For the text-containing cell, return its midpoint in (x, y) coordinate format. 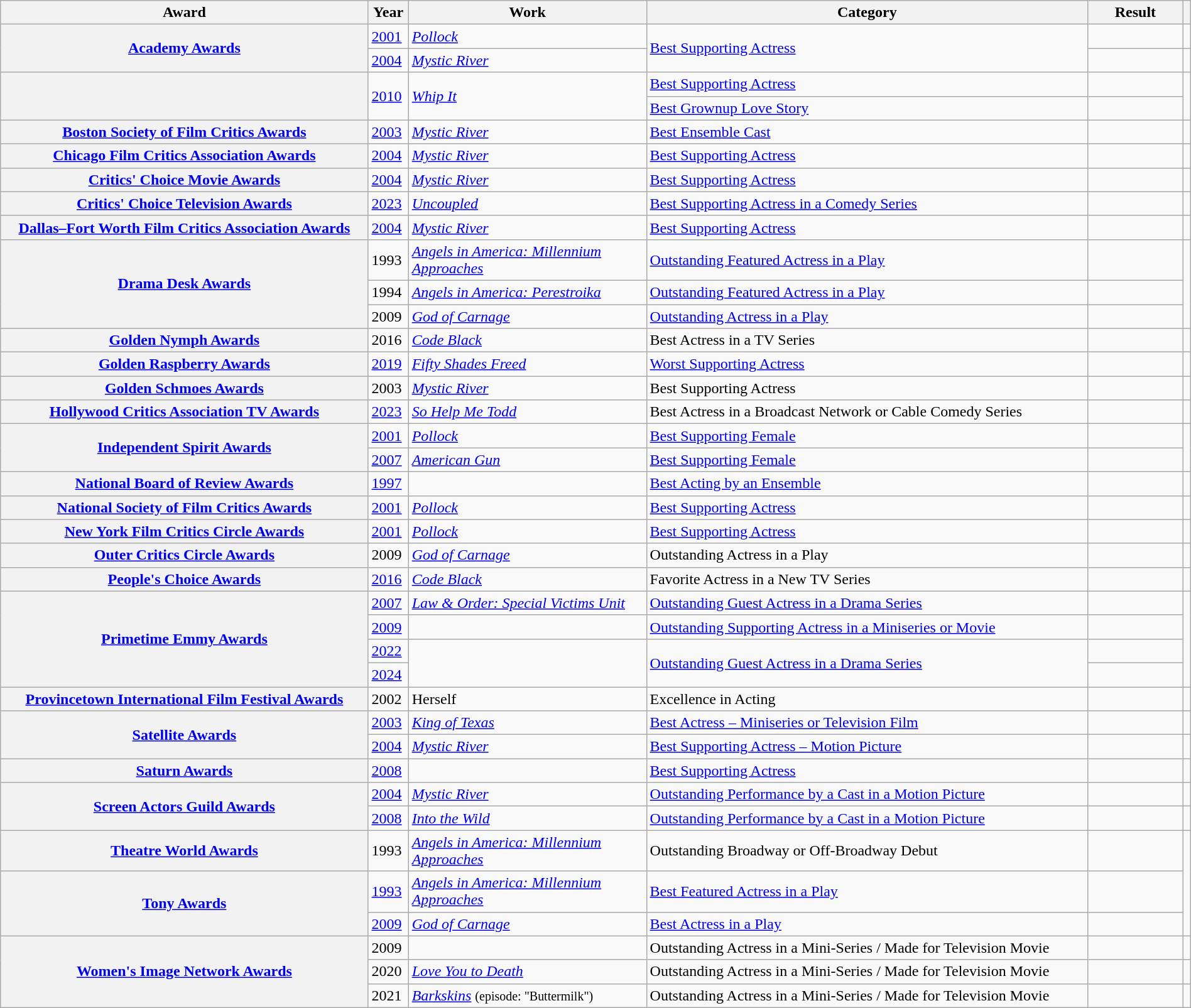
People's Choice Awards (185, 579)
Screen Actors Guild Awards (185, 806)
Drama Desk Awards (185, 284)
2019 (388, 364)
2024 (388, 675)
Excellence in Acting (867, 699)
1994 (388, 292)
Theatre World Awards (185, 850)
National Board of Review Awards (185, 484)
Category (867, 13)
Work (528, 13)
Golden Schmoes Awards (185, 388)
Satellite Awards (185, 735)
2010 (388, 96)
Law & Order: Special Victims Unit (528, 603)
Herself (528, 699)
Best Actress in a TV Series (867, 340)
Into the Wild (528, 818)
Best Actress in a Broadcast Network or Cable Comedy Series (867, 412)
Best Supporting Actress – Motion Picture (867, 747)
Critics' Choice Movie Awards (185, 180)
Independent Spirit Awards (185, 448)
Dallas–Fort Worth Film Critics Association Awards (185, 227)
2022 (388, 651)
Best Actress in a Play (867, 924)
Boston Society of Film Critics Awards (185, 132)
1997 (388, 484)
Uncoupled (528, 203)
Best Grownup Love Story (867, 108)
Best Supporting Actress in a Comedy Series (867, 203)
American Gun (528, 460)
Chicago Film Critics Association Awards (185, 156)
So Help Me Todd (528, 412)
Best Acting by an Ensemble (867, 484)
Whip It (528, 96)
Best Ensemble Cast (867, 132)
Saturn Awards (185, 771)
National Society of Film Critics Awards (185, 507)
Outstanding Supporting Actress in a Miniseries or Movie (867, 627)
Women's Image Network Awards (185, 972)
Golden Raspberry Awards (185, 364)
Hollywood Critics Association TV Awards (185, 412)
Award (185, 13)
New York Film Critics Circle Awards (185, 531)
Love You to Death (528, 972)
Critics' Choice Television Awards (185, 203)
Year (388, 13)
King of Texas (528, 723)
2002 (388, 699)
Tony Awards (185, 903)
Worst Supporting Actress (867, 364)
2021 (388, 995)
Provincetown International Film Festival Awards (185, 699)
Fifty Shades Freed (528, 364)
Outstanding Broadway or Off-Broadway Debut (867, 850)
Barkskins (episode: "Buttermilk") (528, 995)
Favorite Actress in a New TV Series (867, 579)
2020 (388, 972)
Outer Critics Circle Awards (185, 555)
Best Actress – Miniseries or Television Film (867, 723)
Golden Nymph Awards (185, 340)
Best Featured Actress in a Play (867, 892)
Academy Awards (185, 48)
Result (1136, 13)
Primetime Emmy Awards (185, 639)
Angels in America: Perestroika (528, 292)
